From the cell containing the given text, extract its center point as [X, Y] coordinate. 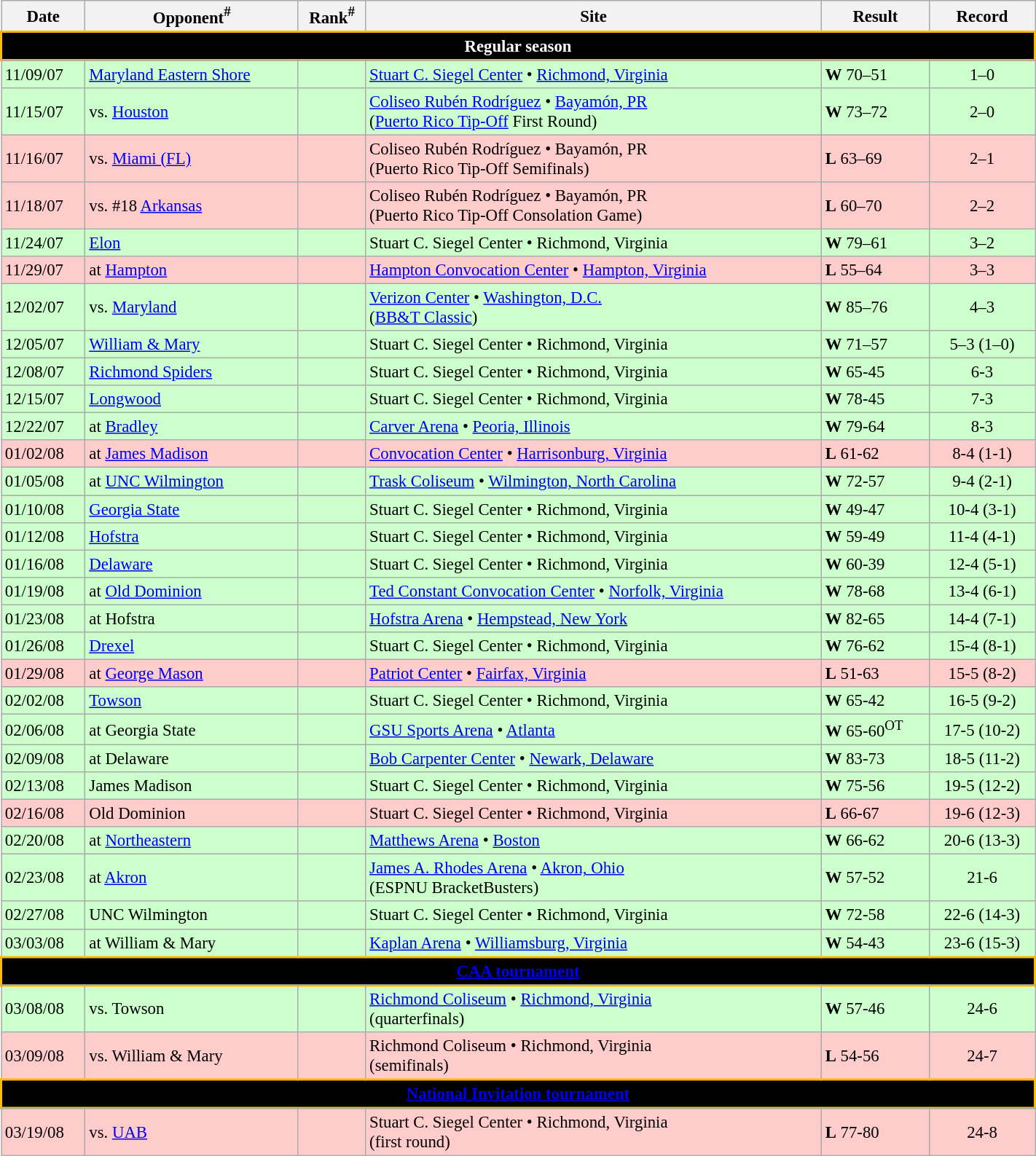
W 49-47 [875, 509]
2–2 [982, 205]
at George Mason [192, 673]
Kaplan Arena • Williamsburg, Virginia [594, 943]
23-6 (15-3) [982, 943]
Longwood [192, 399]
02/20/08 [44, 841]
8-4 (1-1) [982, 454]
vs. UAB [192, 1132]
Coliseo Rubén Rodríguez • Bayamón, PR(Puerto Rico Tip-Off Semifinals) [594, 159]
at Georgia State [192, 729]
02/16/08 [44, 814]
Carver Arena • Peoria, Illinois [594, 427]
15-5 (8-2) [982, 673]
Georgia State [192, 509]
12/15/07 [44, 399]
at Akron [192, 878]
01/05/08 [44, 481]
13-4 (6-1) [982, 591]
W 78-68 [875, 591]
vs. Towson [192, 1010]
Trask Coliseum • Wilmington, North Carolina [594, 481]
02/27/08 [44, 916]
03/08/08 [44, 1010]
11/16/07 [44, 159]
Rank# [331, 16]
03/19/08 [44, 1132]
Convocation Center • Harrisonburg, Virginia [594, 454]
Richmond Spiders [192, 372]
at Hofstra [192, 618]
Opponent# [192, 16]
Maryland Eastern Shore [192, 74]
at William & Mary [192, 943]
at Old Dominion [192, 591]
11/15/07 [44, 112]
17-5 (10-2) [982, 729]
Hofstra [192, 536]
3–3 [982, 270]
W 57-46 [875, 1010]
22-6 (14-3) [982, 916]
L 77-80 [875, 1132]
Matthews Arena • Boston [594, 841]
W 85–76 [875, 307]
11/24/07 [44, 243]
10-4 (3-1) [982, 509]
vs. Maryland [192, 307]
W 57-52 [875, 878]
L 66-67 [875, 814]
UNC Wilmington [192, 916]
24-6 [982, 1010]
W 59-49 [875, 536]
W 65-60OT [875, 729]
02/13/08 [44, 786]
12/22/07 [44, 427]
W 73–72 [875, 112]
vs. Houston [192, 112]
01/23/08 [44, 618]
Site [594, 16]
12/05/07 [44, 345]
L 54-56 [875, 1056]
11/09/07 [44, 74]
Result [875, 16]
vs. #18 Arkansas [192, 205]
Old Dominion [192, 814]
12/02/07 [44, 307]
William & Mary [192, 345]
14-4 (7-1) [982, 618]
21-6 [982, 878]
L 61-62 [875, 454]
Hampton Convocation Center • Hampton, Virginia [594, 270]
W 72-57 [875, 481]
Stuart C. Siegel Center • Richmond, Virginia(first round) [594, 1132]
W 75-56 [875, 786]
01/02/08 [44, 454]
24-8 [982, 1132]
at James Madison [192, 454]
03/03/08 [44, 943]
Richmond Coliseum • Richmond, Virginia(quarterfinals) [594, 1010]
Ted Constant Convocation Center • Norfolk, Virginia [594, 591]
at Hampton [192, 270]
Drexel [192, 646]
Verizon Center • Washington, D.C.(BB&T Classic) [594, 307]
at UNC Wilmington [192, 481]
12/08/07 [44, 372]
W 54-43 [875, 943]
vs. Miami (FL) [192, 159]
CAA tournament [519, 972]
Bob Carpenter Center • Newark, Delaware [594, 759]
Date [44, 16]
Coliseo Rubén Rodríguez • Bayamón, PR(Puerto Rico Tip-Off Consolation Game) [594, 205]
W 65-45 [875, 372]
W 79–61 [875, 243]
1–0 [982, 74]
Patriot Center • Fairfax, Virginia [594, 673]
01/12/08 [44, 536]
2–0 [982, 112]
7-3 [982, 399]
19-5 (12-2) [982, 786]
W 71–57 [875, 345]
W 66-62 [875, 841]
24-7 [982, 1056]
Richmond Coliseum • Richmond, Virginia(semifinals) [594, 1056]
03/09/08 [44, 1056]
01/29/08 [44, 673]
James A. Rhodes Arena • Akron, Ohio (ESPNU BracketBusters) [594, 878]
16-5 (9-2) [982, 701]
at Delaware [192, 759]
L 51-63 [875, 673]
W 78-45 [875, 399]
12-4 (5-1) [982, 564]
National Invitation tournament [519, 1094]
4–3 [982, 307]
6-3 [982, 372]
5–3 (1–0) [982, 345]
Elon [192, 243]
02/23/08 [44, 878]
W 83-73 [875, 759]
02/02/08 [44, 701]
GSU Sports Arena • Atlanta [594, 729]
Towson [192, 701]
8-3 [982, 427]
James Madison [192, 786]
at Bradley [192, 427]
W 72-58 [875, 916]
01/26/08 [44, 646]
Record [982, 16]
Hofstra Arena • Hempstead, New York [594, 618]
19-6 (12-3) [982, 814]
W 76-62 [875, 646]
L 55–64 [875, 270]
vs. William & Mary [192, 1056]
01/16/08 [44, 564]
L 63–69 [875, 159]
01/10/08 [44, 509]
W 70–51 [875, 74]
W 82-65 [875, 618]
W 60-39 [875, 564]
9-4 (2-1) [982, 481]
02/06/08 [44, 729]
2–1 [982, 159]
01/19/08 [44, 591]
02/09/08 [44, 759]
11-4 (4-1) [982, 536]
20-6 (13-3) [982, 841]
at Northeastern [192, 841]
W 65-42 [875, 701]
L 60–70 [875, 205]
11/18/07 [44, 205]
Coliseo Rubén Rodríguez • Bayamón, PR(Puerto Rico Tip-Off First Round) [594, 112]
W 79-64 [875, 427]
15-4 (8-1) [982, 646]
Regular season [519, 47]
Delaware [192, 564]
11/29/07 [44, 270]
18-5 (11-2) [982, 759]
3–2 [982, 243]
